Return (x, y) of the center of cell containing provided text 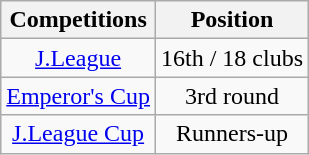
Position (232, 20)
J.League Cup (78, 134)
Emperor's Cup (78, 96)
Runners-up (232, 134)
3rd round (232, 96)
Competitions (78, 20)
16th / 18 clubs (232, 58)
J.League (78, 58)
